From the cell containing the given text, extract its center point as (X, Y) coordinate. 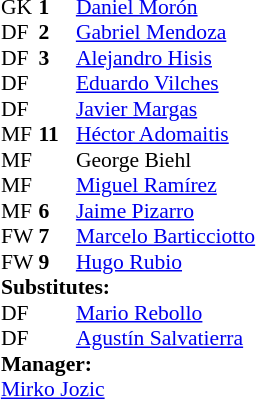
Gabriel Mendoza (166, 33)
Agustín Salvatierra (166, 339)
9 (57, 262)
Jaime Pizarro (166, 211)
6 (57, 211)
Miguel Ramírez (166, 185)
2 (57, 33)
George Biehl (166, 160)
Hugo Rubio (166, 262)
Manager: (128, 364)
Marcelo Barticciotto (166, 237)
3 (57, 58)
Alejandro Hisis (166, 58)
Mario Rebollo (166, 313)
Javier Margas (166, 109)
7 (57, 237)
Substitutes: (128, 287)
Héctor Adomaitis (166, 135)
11 (57, 135)
Eduardo Vilches (166, 83)
